Capture the cell that displays the provided text and extract its (x, y) central coordinate. 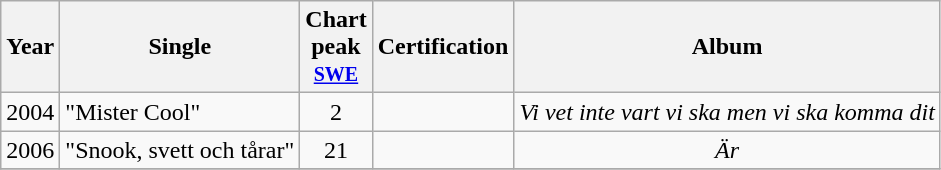
Chart peakSWE (336, 47)
21 (336, 150)
Year (30, 47)
2 (336, 112)
Single (180, 47)
"Snook, svett och tårar" (180, 150)
2006 (30, 150)
"Mister Cool" (180, 112)
Vi vet inte vart vi ska men vi ska komma dit (727, 112)
2004 (30, 112)
Är (727, 150)
Certification (443, 47)
Album (727, 47)
